Find where the given text appears and provide that cell's center as [X, Y] coordinate. 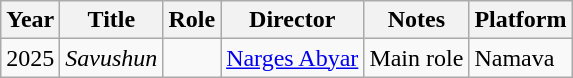
Role [192, 20]
Main role [416, 58]
Narges Abyar [292, 58]
Platform [520, 20]
Title [112, 20]
Director [292, 20]
2025 [30, 58]
Year [30, 20]
Notes [416, 20]
Savushun [112, 58]
Namava [520, 58]
